Return (x, y) of the center of cell containing provided text 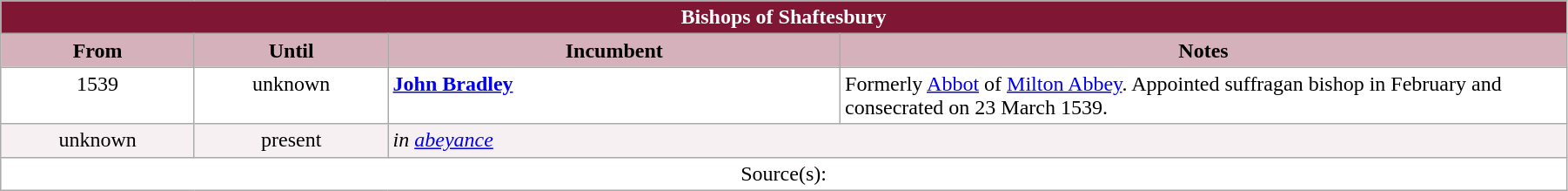
Bishops of Shaftesbury (784, 17)
John Bradley (614, 96)
Until (291, 51)
present (291, 140)
in abeyance (977, 140)
From (97, 51)
Incumbent (614, 51)
1539 (97, 96)
Notes (1204, 51)
Source(s): (784, 174)
Formerly Abbot of Milton Abbey. Appointed suffragan bishop in February and consecrated on 23 March 1539. (1204, 96)
